Identify which cell holds the provided text, then report its [X, Y] central coordinate. 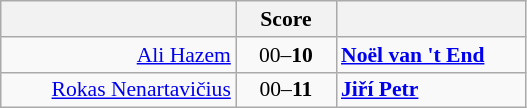
00–11 [286, 90]
Ali Hazem [118, 55]
Noël van 't End [431, 55]
00–10 [286, 55]
Rokas Nenartavičius [118, 90]
Score [286, 19]
Jiří Petr [431, 90]
